From the cell containing the given text, extract its center point as (x, y) coordinate. 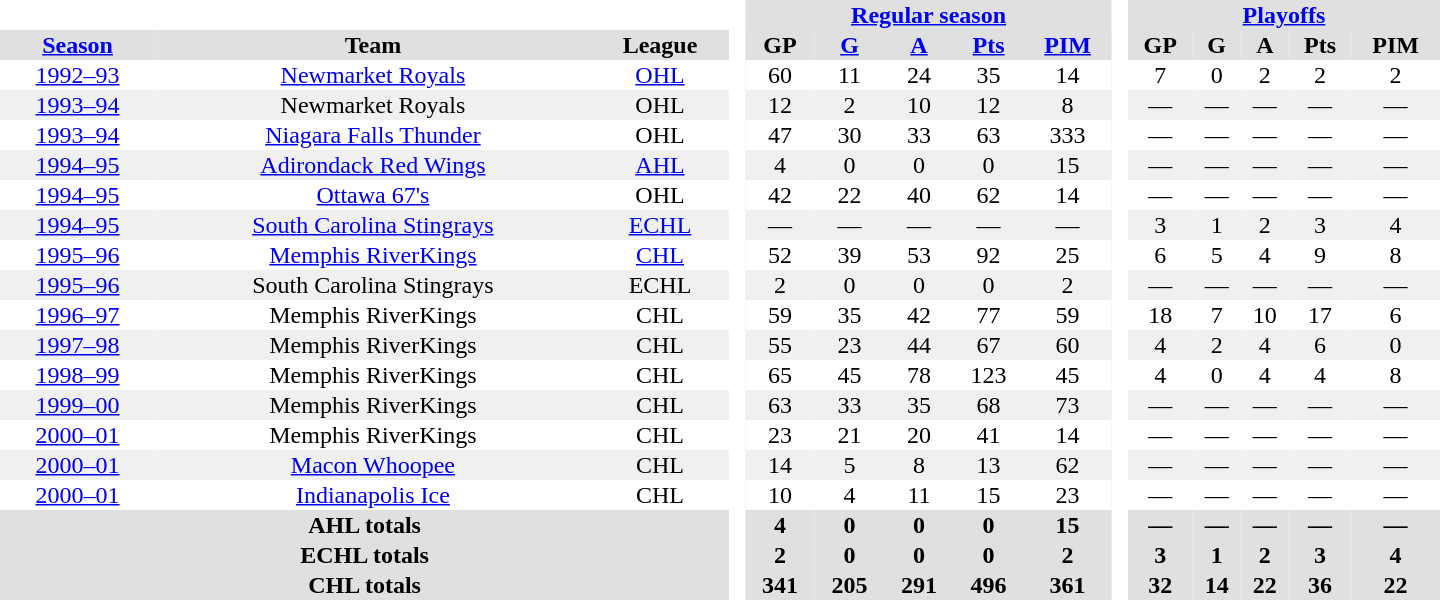
73 (1068, 405)
47 (780, 135)
32 (1160, 585)
AHL (660, 165)
41 (989, 435)
Adirondack Red Wings (373, 165)
CHL totals (364, 585)
ECHL totals (364, 555)
67 (989, 345)
205 (850, 585)
65 (780, 375)
21 (850, 435)
77 (989, 315)
13 (989, 465)
1999–00 (78, 405)
25 (1068, 255)
18 (1160, 315)
9 (1320, 255)
341 (780, 585)
1997–98 (78, 345)
24 (919, 75)
20 (919, 435)
Playoffs (1284, 15)
17 (1320, 315)
291 (919, 585)
AHL totals (364, 525)
Indianapolis Ice (373, 495)
Niagara Falls Thunder (373, 135)
55 (780, 345)
36 (1320, 585)
333 (1068, 135)
1998–99 (78, 375)
Ottawa 67's (373, 195)
361 (1068, 585)
Macon Whoopee (373, 465)
Regular season (928, 15)
44 (919, 345)
123 (989, 375)
78 (919, 375)
40 (919, 195)
52 (780, 255)
League (660, 45)
30 (850, 135)
1992–93 (78, 75)
Season (78, 45)
68 (989, 405)
1996–97 (78, 315)
53 (919, 255)
496 (989, 585)
92 (989, 255)
Team (373, 45)
39 (850, 255)
